Detect which cell encompasses the target text, then output its (x, y) center coordinate. 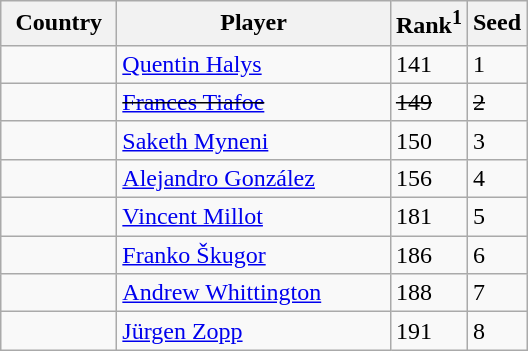
Vincent Millot (254, 217)
Alejandro González (254, 178)
191 (428, 331)
141 (428, 64)
4 (496, 178)
Franko Škugor (254, 255)
Saketh Myneni (254, 140)
Player (254, 24)
181 (428, 217)
6 (496, 255)
149 (428, 102)
Frances Tiafoe (254, 102)
150 (428, 140)
186 (428, 255)
156 (428, 178)
7 (496, 293)
Rank1 (428, 24)
1 (496, 64)
Country (59, 24)
3 (496, 140)
Andrew Whittington (254, 293)
2 (496, 102)
188 (428, 293)
Jürgen Zopp (254, 331)
Seed (496, 24)
8 (496, 331)
Quentin Halys (254, 64)
5 (496, 217)
